Pinpoint the cell where the given text exists, returning its (x, y) midpoint coordinate. 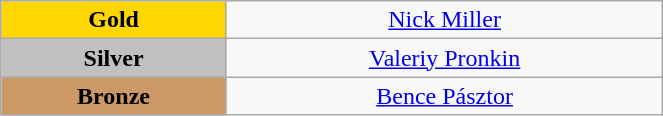
Bronze (114, 96)
Valeriy Pronkin (444, 58)
Nick Miller (444, 20)
Bence Pásztor (444, 96)
Gold (114, 20)
Silver (114, 58)
